From the cell containing the given text, extract its center point as (x, y) coordinate. 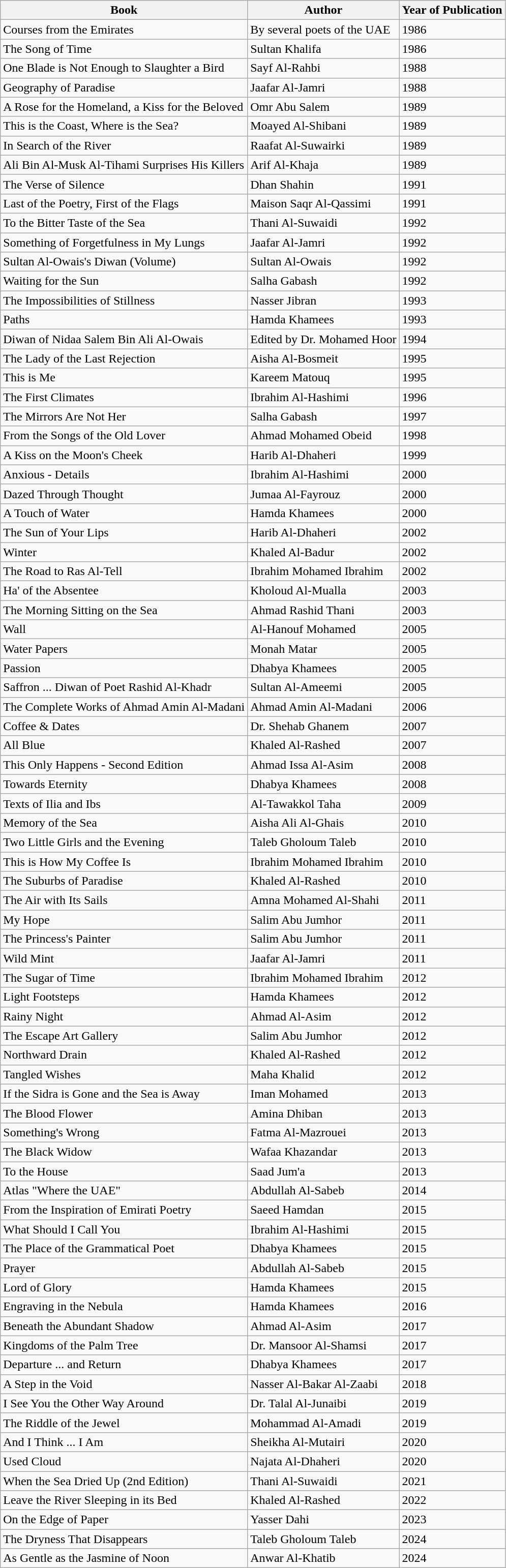
Dr. Talal Al-Junaibi (323, 1403)
Maha Khalid (323, 1074)
Omr Abu Salem (323, 107)
Wild Mint (124, 958)
Sultan Al-Ameemi (323, 687)
Kareem Matouq (323, 378)
This is Me (124, 378)
Mohammad Al-Amadi (323, 1423)
As Gentle as the Jasmine of Noon (124, 1558)
In Search of the River (124, 145)
Towards Eternity (124, 784)
Amina Dhiban (323, 1113)
Last of the Poetry, First of the Flags (124, 203)
2006 (452, 707)
This is How My Coffee Is (124, 862)
A Touch of Water (124, 513)
Departure ... and Return (124, 1365)
By several poets of the UAE (323, 29)
Author (323, 10)
Atlas "Where the UAE" (124, 1191)
Diwan of Nidaa Salem Bin Ali Al-Owais (124, 339)
Moayed Al-Shibani (323, 126)
Ahmad Amin Al-Madani (323, 707)
From the Songs of the Old Lover (124, 436)
Najata Al-Dhaheri (323, 1461)
2009 (452, 803)
Edited by Dr. Mohamed Hoor (323, 339)
Book (124, 10)
Geography of Paradise (124, 87)
1998 (452, 436)
Amna Mohamed Al-Shahi (323, 900)
And I Think ... I Am (124, 1442)
To the House (124, 1171)
Paths (124, 320)
2016 (452, 1307)
Prayer (124, 1268)
Khaled Al-Badur (323, 552)
Dazed Through Thought (124, 494)
The Place of the Grammatical Poet (124, 1249)
Sultan Al-Owais's Diwan (Volume) (124, 262)
Wafaa Khazandar (323, 1152)
The Sun of Your Lips (124, 532)
Yasser Dahi (323, 1520)
2022 (452, 1500)
1996 (452, 397)
A Kiss on the Moon's Cheek (124, 455)
Anwar Al-Khatib (323, 1558)
Al-Hanouf Mohamed (323, 629)
Saffron ... Diwan of Poet Rashid Al-Khadr (124, 687)
Ali Bin Al-Musk Al-Tihami Surprises His Killers (124, 165)
Texts of Ilia and Ibs (124, 803)
Northward Drain (124, 1055)
Used Cloud (124, 1461)
The Song of Time (124, 49)
Leave the River Sleeping in its Bed (124, 1500)
Engraving in the Nebula (124, 1307)
The Mirrors Are Not Her (124, 416)
Nasser Al-Bakar Al-Zaabi (323, 1384)
All Blue (124, 745)
Sayf Al-Rahbi (323, 68)
Waiting for the Sun (124, 281)
Lord of Glory (124, 1287)
Winter (124, 552)
The Lady of the Last Rejection (124, 358)
Ahmad Rashid Thani (323, 610)
Light Footsteps (124, 997)
Water Papers (124, 649)
Arif Al-Khaja (323, 165)
From the Inspiration of Emirati Poetry (124, 1210)
To the Bitter Taste of the Sea (124, 223)
Sultan Khalifa (323, 49)
Aisha Al-Bosmeit (323, 358)
Sheikha Al-Mutairi (323, 1442)
Sultan Al-Owais (323, 262)
Two Little Girls and the Evening (124, 842)
The Road to Ras Al-Tell (124, 571)
If the Sidra is Gone and the Sea is Away (124, 1094)
The Verse of Silence (124, 184)
The Sugar of Time (124, 978)
Aisha Ali Al-Ghais (323, 823)
The Riddle of the Jewel (124, 1423)
1997 (452, 416)
Iman Mohamed (323, 1094)
Beneath the Abundant Shadow (124, 1326)
Something's Wrong (124, 1132)
Jumaa Al-Fayrouz (323, 494)
2014 (452, 1191)
Anxious - Details (124, 474)
Saad Jum'a (323, 1171)
Year of Publication (452, 10)
What Should I Call You (124, 1229)
I See You the Other Way Around (124, 1403)
Monah Matar (323, 649)
This is the Coast, Where is the Sea? (124, 126)
Nasser Jibran (323, 300)
2023 (452, 1520)
The Suburbs of Paradise (124, 881)
On the Edge of Paper (124, 1520)
Ha' of the Absentee (124, 591)
Dr. Mansoor Al-Shamsi (323, 1345)
Passion (124, 668)
Wall (124, 629)
Kholoud Al-Mualla (323, 591)
Ahmad Issa Al-Asim (323, 765)
2018 (452, 1384)
Something of Forgetfulness in My Lungs (124, 243)
The Air with Its Sails (124, 900)
Dhan Shahin (323, 184)
Dr. Shehab Ghanem (323, 726)
A Step in the Void (124, 1384)
This Only Happens - Second Edition (124, 765)
The Complete Works of Ahmad Amin Al-Madani (124, 707)
1994 (452, 339)
A Rose for the Homeland, a Kiss for the Beloved (124, 107)
The First Climates (124, 397)
Fatma Al-Mazrouei (323, 1132)
The Escape Art Gallery (124, 1036)
Saeed Hamdan (323, 1210)
The Black Widow (124, 1152)
The Blood Flower (124, 1113)
Raafat Al-Suwairki (323, 145)
Memory of the Sea (124, 823)
1999 (452, 455)
The Dryness That Disappears (124, 1539)
Rainy Night (124, 1016)
The Impossibilities of Stillness (124, 300)
Tangled Wishes (124, 1074)
One Blade is Not Enough to Slaughter a Bird (124, 68)
The Princess's Painter (124, 939)
Maison Saqr Al-Qassimi (323, 203)
Al-Tawakkol Taha (323, 803)
The Morning Sitting on the Sea (124, 610)
Ahmad Mohamed Obeid (323, 436)
Courses from the Emirates (124, 29)
Coffee & Dates (124, 726)
2021 (452, 1481)
My Hope (124, 920)
When the Sea Dried Up (2nd Edition) (124, 1481)
Kingdoms of the Palm Tree (124, 1345)
